Determine the (X, Y) coordinate at the center of the cell enclosing the given text.  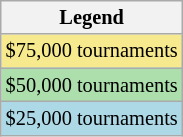
Legend (92, 17)
$75,000 tournaments (92, 51)
$25,000 tournaments (92, 118)
$50,000 tournaments (92, 85)
